Return the (X, Y) coordinate for the center point of the cell that contains the specified text.  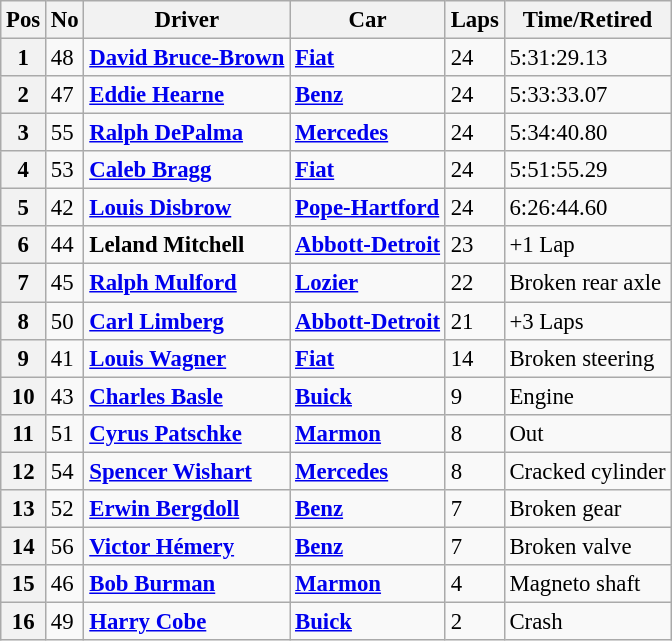
Lozier (368, 283)
Victor Hémery (187, 546)
48 (65, 58)
6:26:44.60 (588, 208)
Erwin Bergdoll (187, 509)
21 (474, 321)
54 (65, 471)
Car (368, 20)
49 (65, 621)
44 (65, 245)
Spencer Wishart (187, 471)
51 (65, 433)
43 (65, 396)
Broken steering (588, 358)
David Bruce-Brown (187, 58)
Broken valve (588, 546)
Time/Retired (588, 20)
Cracked cylinder (588, 471)
3 (24, 133)
Out (588, 433)
5:34:40.80 (588, 133)
5:51:55.29 (588, 170)
Pope-Hartford (368, 208)
56 (65, 546)
Cyrus Patschke (187, 433)
12 (24, 471)
Louis Wagner (187, 358)
Laps (474, 20)
50 (65, 321)
Eddie Hearne (187, 95)
+1 Lap (588, 245)
45 (65, 283)
Charles Basle (187, 396)
Ralph DePalma (187, 133)
15 (24, 584)
Driver (187, 20)
Caleb Bragg (187, 170)
42 (65, 208)
Louis Disbrow (187, 208)
Carl Limberg (187, 321)
10 (24, 396)
Broken rear axle (588, 283)
41 (65, 358)
No (65, 20)
Ralph Mulford (187, 283)
55 (65, 133)
5:31:29.13 (588, 58)
5 (24, 208)
16 (24, 621)
+3 Laps (588, 321)
52 (65, 509)
Magneto shaft (588, 584)
22 (474, 283)
6 (24, 245)
Leland Mitchell (187, 245)
Crash (588, 621)
46 (65, 584)
53 (65, 170)
23 (474, 245)
13 (24, 509)
Pos (24, 20)
11 (24, 433)
Broken gear (588, 509)
47 (65, 95)
Harry Cobe (187, 621)
Bob Burman (187, 584)
1 (24, 58)
5:33:33.07 (588, 95)
Engine (588, 396)
